Return the [x, y] coordinate for the center point of the cell that contains the specified text.  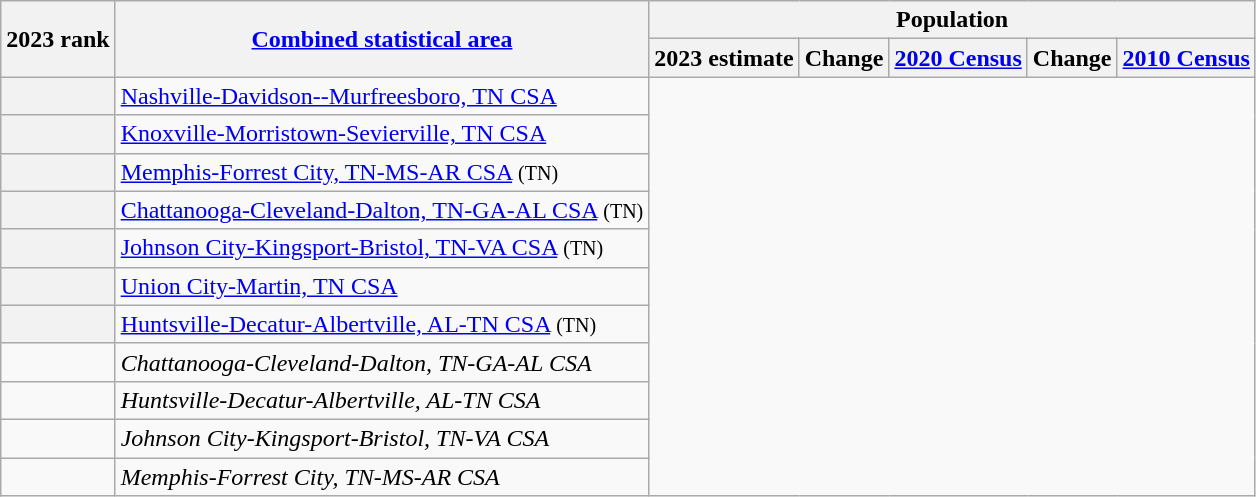
2020 Census [958, 58]
Nashville-Davidson--Murfreesboro, TN CSA [382, 96]
Huntsville-Decatur-Albertville, AL-TN CSA [382, 400]
Memphis-Forrest City, TN-MS-AR CSA [382, 477]
2010 Census [1186, 58]
Johnson City-Kingsport-Bristol, TN-VA CSA (TN) [382, 248]
Chattanooga-Cleveland-Dalton, TN-GA-AL CSA [382, 362]
2023 rank [58, 39]
Union City-Martin, TN CSA [382, 286]
Memphis-Forrest City, TN-MS-AR CSA (TN) [382, 172]
Population [952, 20]
2023 estimate [724, 58]
Chattanooga-Cleveland-Dalton, TN-GA-AL CSA (TN) [382, 210]
Knoxville-Morristown-Sevierville, TN CSA [382, 134]
Huntsville-Decatur-Albertville, AL-TN CSA (TN) [382, 324]
Combined statistical area [382, 39]
Johnson City-Kingsport-Bristol, TN-VA CSA [382, 438]
